Detect which cell encompasses the target text, then output its (x, y) center coordinate. 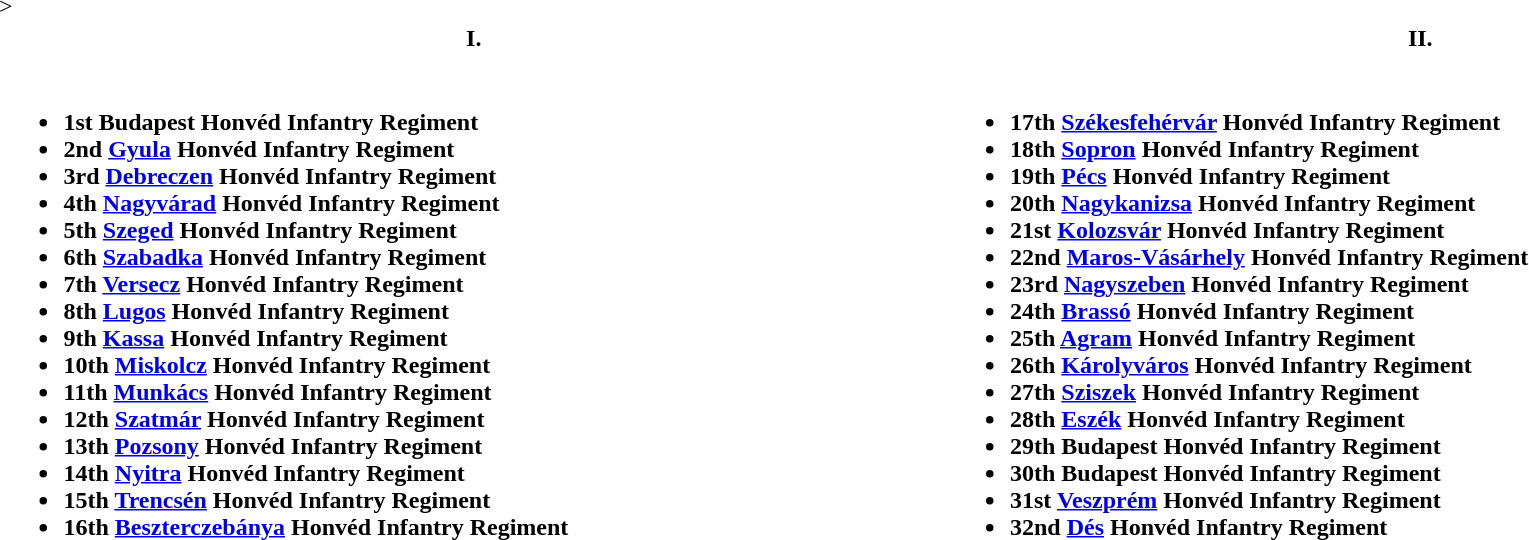
I. (474, 38)
